Capture the cell that displays the provided text and extract its [X, Y] central coordinate. 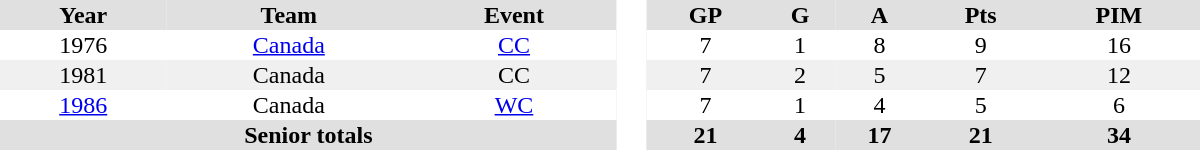
8 [879, 45]
Senior totals [308, 135]
G [800, 15]
34 [1119, 135]
16 [1119, 45]
PIM [1119, 15]
1976 [83, 45]
Event [514, 15]
12 [1119, 75]
9 [981, 45]
17 [879, 135]
Team [288, 15]
Year [83, 15]
1981 [83, 75]
1986 [83, 105]
2 [800, 75]
GP [706, 15]
A [879, 15]
WC [514, 105]
Pts [981, 15]
6 [1119, 105]
